From the cell containing the given text, extract its center point as [X, Y] coordinate. 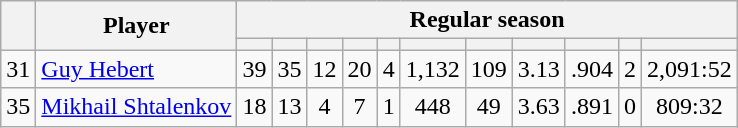
809:32 [689, 107]
13 [290, 107]
1 [388, 107]
39 [254, 69]
2 [630, 69]
31 [18, 69]
18 [254, 107]
49 [488, 107]
0 [630, 107]
12 [324, 69]
.904 [592, 69]
20 [360, 69]
109 [488, 69]
3.13 [538, 69]
.891 [592, 107]
Guy Hebert [136, 69]
2,091:52 [689, 69]
448 [432, 107]
7 [360, 107]
Mikhail Shtalenkov [136, 107]
Player [136, 26]
3.63 [538, 107]
1,132 [432, 69]
Regular season [487, 20]
